Output the (x, y) coordinate of the center of the cell containing the given text.  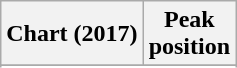
Chart (2017) (72, 34)
Peak position (189, 34)
